Detect which cell encompasses the target text, then output its (x, y) center coordinate. 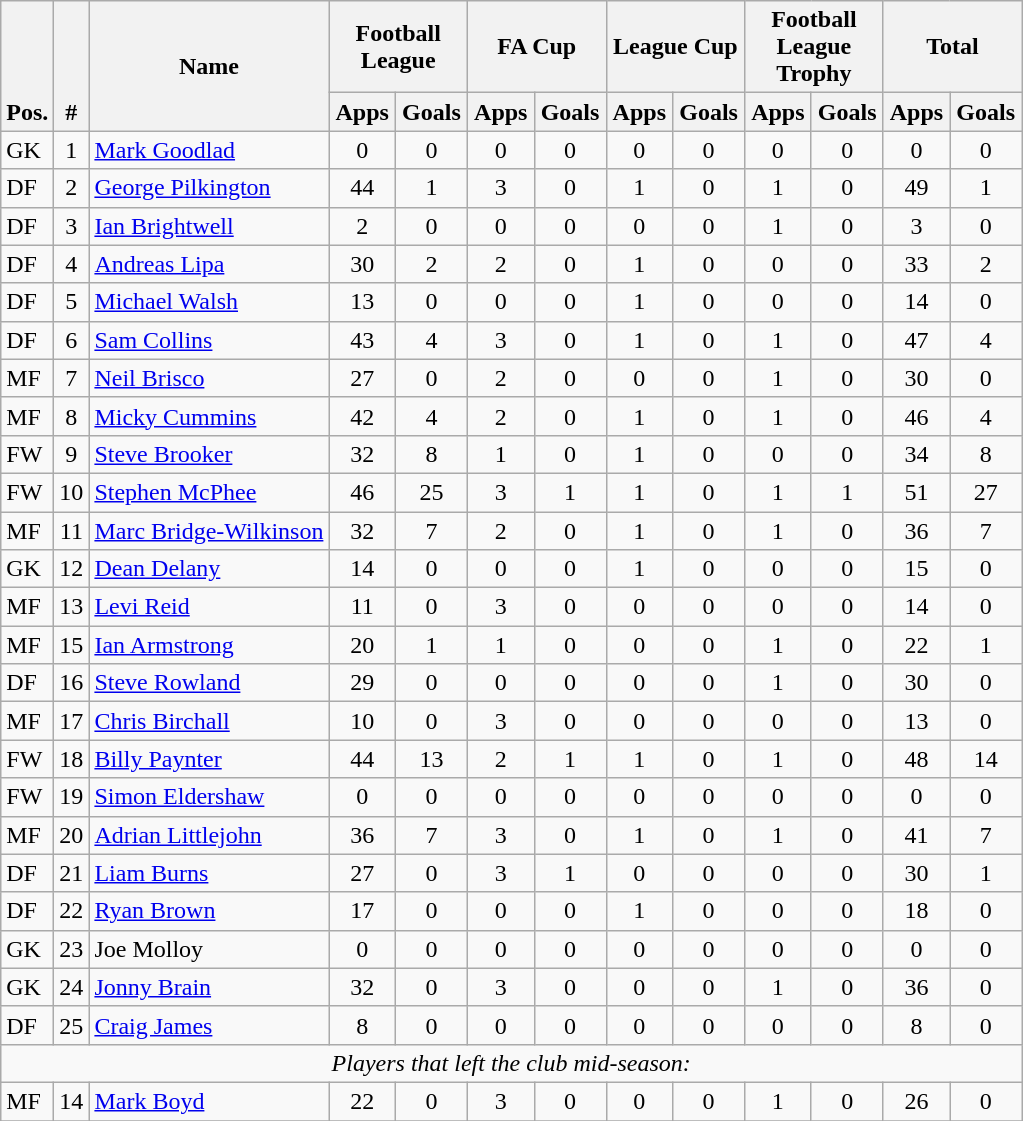
Marc Bridge-Wilkinson (209, 531)
Steve Rowland (209, 683)
43 (362, 340)
12 (72, 569)
Billy Paynter (209, 759)
Stephen McPhee (209, 492)
Chris Birchall (209, 721)
Liam Burns (209, 873)
Steve Brooker (209, 454)
Dean Delany (209, 569)
49 (916, 188)
26 (916, 1101)
George Pilkington (209, 188)
Ian Brightwell (209, 226)
Levi Reid (209, 607)
Neil Brisco (209, 378)
Players that left the club mid-season: (512, 1063)
League Cup (676, 47)
Joe Molloy (209, 949)
6 (72, 340)
Jonny Brain (209, 987)
41 (916, 835)
Mark Goodlad (209, 150)
Andreas Lipa (209, 264)
Michael Walsh (209, 302)
Sam Collins (209, 340)
Craig James (209, 1025)
48 (916, 759)
9 (72, 454)
16 (72, 683)
Micky Cummins (209, 416)
21 (72, 873)
Total (952, 47)
23 (72, 949)
34 (916, 454)
Simon Eldershaw (209, 797)
19 (72, 797)
47 (916, 340)
24 (72, 987)
Football League Trophy (814, 47)
Pos. (28, 66)
Football League (398, 47)
Ryan Brown (209, 911)
Ian Armstrong (209, 645)
33 (916, 264)
# (72, 66)
Mark Boyd (209, 1101)
42 (362, 416)
Adrian Littlejohn (209, 835)
29 (362, 683)
5 (72, 302)
Name (209, 66)
51 (916, 492)
FA Cup (536, 47)
